For the text-containing cell, return its midpoint in (X, Y) coordinate format. 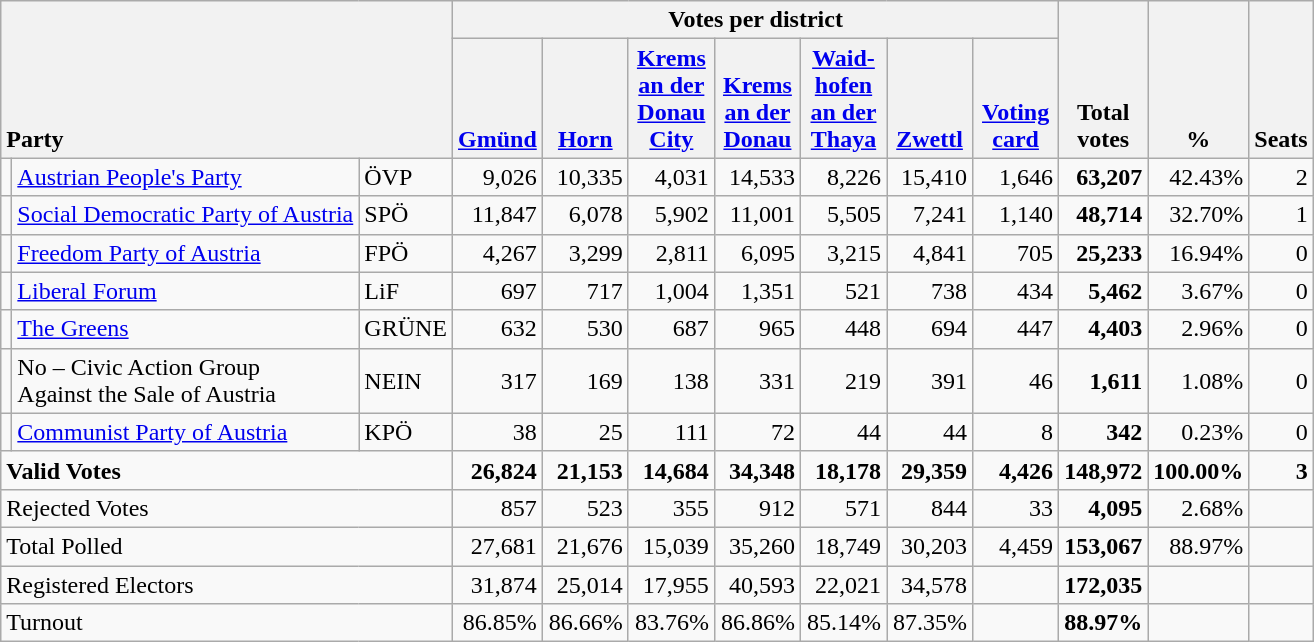
4,841 (930, 253)
5,505 (843, 215)
6,095 (757, 253)
11,847 (498, 215)
22,021 (843, 585)
29,359 (930, 470)
2,811 (671, 253)
17,955 (671, 585)
4,031 (671, 177)
86.86% (757, 623)
Turnout (227, 623)
169 (585, 380)
Total Polled (227, 546)
Zwettl (930, 98)
% (1198, 80)
1.08% (1198, 380)
31,874 (498, 585)
148,972 (1104, 470)
571 (843, 508)
14,533 (757, 177)
15,039 (671, 546)
447 (1016, 329)
965 (757, 329)
694 (930, 329)
Horn (585, 98)
4,459 (1016, 546)
6,078 (585, 215)
3,299 (585, 253)
2.96% (1198, 329)
331 (757, 380)
Waid-hofenan derThaya (843, 98)
10,335 (585, 177)
Valid Votes (227, 470)
25,233 (1104, 253)
21,153 (585, 470)
Kremsan derDonau (757, 98)
523 (585, 508)
844 (930, 508)
Party (227, 80)
NEIN (406, 380)
1 (1281, 215)
4,426 (1016, 470)
Seats (1281, 80)
KPÖ (406, 432)
Communist Party of Austria (186, 432)
9,026 (498, 177)
632 (498, 329)
5,462 (1104, 291)
ÖVP (406, 177)
697 (498, 291)
26,824 (498, 470)
72 (757, 432)
5,902 (671, 215)
2.68% (1198, 508)
38 (498, 432)
Austrian People's Party (186, 177)
530 (585, 329)
Gmünd (498, 98)
Social Democratic Party of Austria (186, 215)
219 (843, 380)
Votes per district (756, 20)
1,611 (1104, 380)
687 (671, 329)
7,241 (930, 215)
1,646 (1016, 177)
857 (498, 508)
34,578 (930, 585)
317 (498, 380)
83.76% (671, 623)
25 (585, 432)
172,035 (1104, 585)
Votingcard (1016, 98)
2 (1281, 177)
Totalvotes (1104, 80)
40,593 (757, 585)
1,004 (671, 291)
355 (671, 508)
18,178 (843, 470)
8,226 (843, 177)
Kremsan derDonauCity (671, 98)
4,095 (1104, 508)
SPÖ (406, 215)
8 (1016, 432)
No – Civic Action GroupAgainst the Sale of Austria (186, 380)
87.35% (930, 623)
25,014 (585, 585)
16.94% (1198, 253)
1,140 (1016, 215)
4,267 (498, 253)
Freedom Party of Austria (186, 253)
342 (1104, 432)
448 (843, 329)
391 (930, 380)
63,207 (1104, 177)
138 (671, 380)
Registered Electors (227, 585)
46 (1016, 380)
86.85% (498, 623)
30,203 (930, 546)
1,351 (757, 291)
85.14% (843, 623)
111 (671, 432)
The Greens (186, 329)
434 (1016, 291)
14,684 (671, 470)
3,215 (843, 253)
33 (1016, 508)
4,403 (1104, 329)
3 (1281, 470)
11,001 (757, 215)
0.23% (1198, 432)
GRÜNE (406, 329)
705 (1016, 253)
42.43% (1198, 177)
717 (585, 291)
18,749 (843, 546)
86.66% (585, 623)
35,260 (757, 546)
32.70% (1198, 215)
521 (843, 291)
LiF (406, 291)
Rejected Votes (227, 508)
Liberal Forum (186, 291)
27,681 (498, 546)
738 (930, 291)
34,348 (757, 470)
3.67% (1198, 291)
153,067 (1104, 546)
21,676 (585, 546)
48,714 (1104, 215)
FPÖ (406, 253)
15,410 (930, 177)
100.00% (1198, 470)
912 (757, 508)
